Return the [x, y] coordinate for the center point of the cell that contains the specified text.  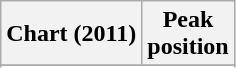
Chart (2011) [72, 34]
Peakposition [188, 34]
